From the cell containing the given text, extract its center point as (X, Y) coordinate. 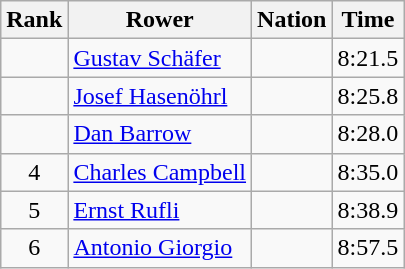
Gustav Schäfer (160, 58)
8:35.0 (368, 172)
Rower (160, 20)
Dan Barrow (160, 134)
8:25.8 (368, 96)
6 (34, 248)
Ernst Rufli (160, 210)
4 (34, 172)
8:38.9 (368, 210)
Antonio Giorgio (160, 248)
Josef Hasenöhrl (160, 96)
Time (368, 20)
8:28.0 (368, 134)
Nation (292, 20)
Charles Campbell (160, 172)
8:57.5 (368, 248)
Rank (34, 20)
8:21.5 (368, 58)
5 (34, 210)
